From the cell containing the given text, extract its center point as (x, y) coordinate. 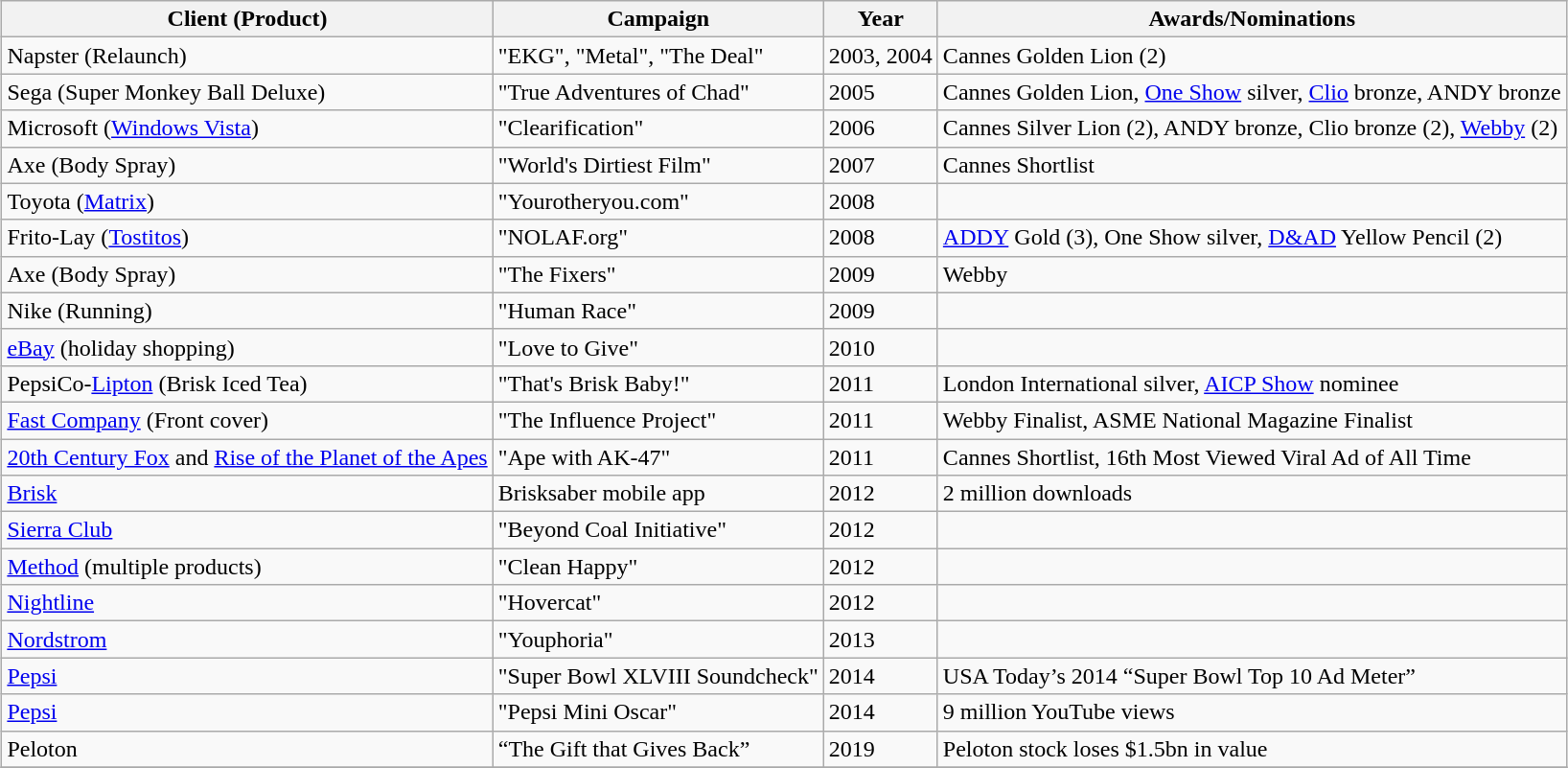
"That's Brisk Baby!" (657, 384)
Cannes Golden Lion, One Show silver, Clio bronze, ANDY bronze (1252, 92)
2007 (880, 165)
eBay (holiday shopping) (247, 347)
"EKG", "Metal", "The Deal" (657, 56)
Peloton stock loses $1.5bn in value (1252, 749)
USA Today’s 2014 “Super Bowl Top 10 Ad Meter” (1252, 676)
Cannes Golden Lion (2) (1252, 56)
2003, 2004 (880, 56)
"Hovercat" (657, 603)
“The Gift that Gives Back” (657, 749)
2005 (880, 92)
Fast Company (Front cover) (247, 420)
2 million downloads (1252, 494)
"Pepsi Mini Oscar" (657, 712)
Cannes Shortlist (1252, 165)
Brisk (247, 494)
"Beyond Coal Initiative" (657, 530)
Sierra Club (247, 530)
20th Century Fox and Rise of the Planet of the Apes (247, 457)
Cannes Silver Lion (2), ANDY bronze, Clio bronze (2), Webby (2) (1252, 128)
"NOLAF.org" (657, 238)
"Ape with AK-47" (657, 457)
2010 (880, 347)
9 million YouTube views (1252, 712)
Sega (Super Monkey Ball Deluxe) (247, 92)
Brisksaber mobile app (657, 494)
Nike (Running) (247, 311)
"True Adventures of Chad" (657, 92)
Webby Finalist, ASME National Magazine Finalist (1252, 420)
"Human Race" (657, 311)
Napster (Relaunch) (247, 56)
Nordstrom (247, 640)
Method (multiple products) (247, 567)
Nightline (247, 603)
London International silver, AICP Show nominee (1252, 384)
2006 (880, 128)
2019 (880, 749)
Cannes Shortlist, 16th Most Viewed Viral Ad of All Time (1252, 457)
Frito-Lay (Tostitos) (247, 238)
"Clean Happy" (657, 567)
"World's Dirtiest Film" (657, 165)
Year (880, 19)
2013 (880, 640)
"Youphoria" (657, 640)
Toyota (Matrix) (247, 201)
Client (Product) (247, 19)
"Clearification" (657, 128)
"Super Bowl XLVIII Soundcheck" (657, 676)
"The Fixers" (657, 274)
"Yourotheryou.com" (657, 201)
"Love to Give" (657, 347)
PepsiCo-Lipton (Brisk Iced Tea) (247, 384)
Webby (1252, 274)
ADDY Gold (3), One Show silver, D&AD Yellow Pencil (2) (1252, 238)
Microsoft (Windows Vista) (247, 128)
Peloton (247, 749)
"The Influence Project" (657, 420)
Campaign (657, 19)
Awards/Nominations (1252, 19)
